Return the (X, Y) coordinate for the center point of the cell that contains the specified text.  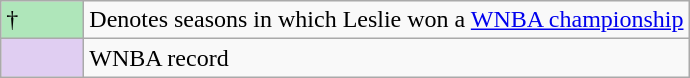
† (42, 20)
WNBA record (386, 58)
Denotes seasons in which Leslie won a WNBA championship (386, 20)
